Find where the given text appears and provide that cell's center as (x, y) coordinate. 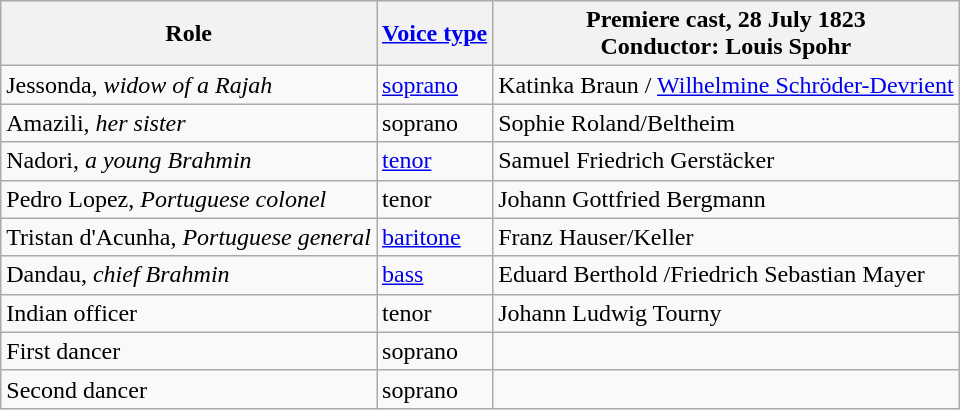
Pedro Lopez, Portuguese colonel (189, 199)
Johann Ludwig Tourny (726, 313)
Sophie Roland/Beltheim (726, 123)
Franz Hauser/Keller (726, 237)
Eduard Berthold /Friedrich Sebastian Mayer (726, 275)
First dancer (189, 351)
Katinka Braun / Wilhelmine Schröder-Devrient (726, 85)
Role (189, 34)
Amazili, her sister (189, 123)
Samuel Friedrich Gerstäcker (726, 161)
Jessonda, widow of a Rajah (189, 85)
Nadori, a young Brahmin (189, 161)
bass (435, 275)
Johann Gottfried Bergmann (726, 199)
Tristan d'Acunha, Portuguese general (189, 237)
baritone (435, 237)
Dandau, chief Brahmin (189, 275)
Voice type (435, 34)
Second dancer (189, 389)
Premiere cast, 28 July 1823Conductor: Louis Spohr (726, 34)
Indian officer (189, 313)
